Extract the [x, y] coordinate from the center of the cell holding the provided text.  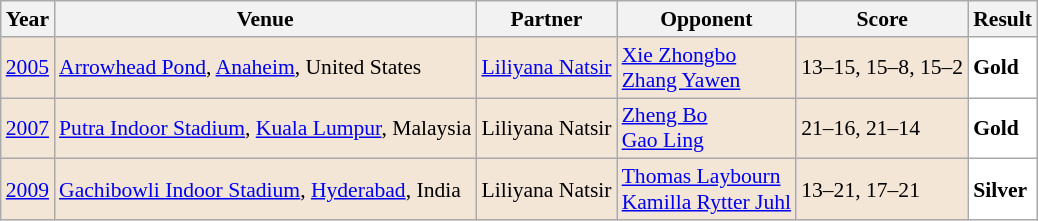
Score [882, 19]
Gachibowli Indoor Stadium, Hyderabad, India [265, 190]
Result [1002, 19]
13–21, 17–21 [882, 190]
2007 [28, 128]
Opponent [707, 19]
13–15, 15–8, 15–2 [882, 68]
2009 [28, 190]
Thomas Laybourn Kamilla Rytter Juhl [707, 190]
2005 [28, 68]
Partner [546, 19]
21–16, 21–14 [882, 128]
Year [28, 19]
Zheng Bo Gao Ling [707, 128]
Arrowhead Pond, Anaheim, United States [265, 68]
Venue [265, 19]
Silver [1002, 190]
Putra Indoor Stadium, Kuala Lumpur, Malaysia [265, 128]
Xie Zhongbo Zhang Yawen [707, 68]
